Return [x, y] of the center of cell containing provided text 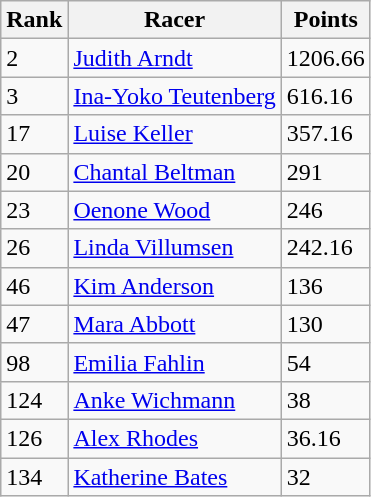
Katherine Bates [174, 477]
242.16 [326, 248]
3 [34, 96]
Kim Anderson [174, 286]
1206.66 [326, 58]
Luise Keller [174, 134]
Alex Rhodes [174, 438]
2 [34, 58]
246 [326, 210]
Anke Wichmann [174, 400]
Racer [174, 20]
130 [326, 324]
23 [34, 210]
616.16 [326, 96]
54 [326, 362]
Judith Arndt [174, 58]
134 [34, 477]
36.16 [326, 438]
Ina-Yoko Teutenberg [174, 96]
Oenone Wood [174, 210]
Chantal Beltman [174, 172]
Emilia Fahlin [174, 362]
357.16 [326, 134]
98 [34, 362]
46 [34, 286]
47 [34, 324]
17 [34, 134]
32 [326, 477]
Points [326, 20]
124 [34, 400]
Linda Villumsen [174, 248]
Rank [34, 20]
Mara Abbott [174, 324]
26 [34, 248]
291 [326, 172]
136 [326, 286]
126 [34, 438]
38 [326, 400]
20 [34, 172]
